Provide the (x, y) coordinate of the cell's center where the given text is located.  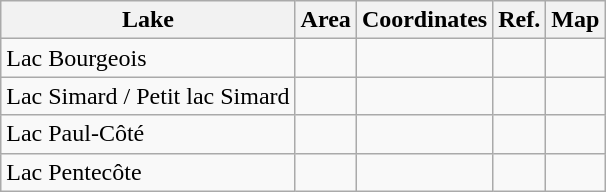
Ref. (520, 20)
Lake (148, 20)
Lac Simard / Petit lac Simard (148, 96)
Map (576, 20)
Lac Bourgeois (148, 58)
Lac Paul-Côté (148, 134)
Lac Pentecôte (148, 172)
Area (326, 20)
Coordinates (424, 20)
